Locate the cell with the specified text and output its [X, Y] center coordinate. 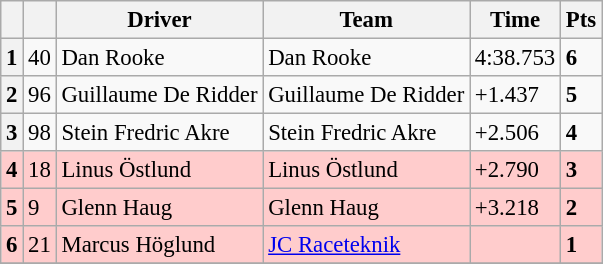
9 [40, 208]
JC Raceteknik [366, 245]
98 [40, 133]
+3.218 [516, 208]
40 [40, 58]
21 [40, 245]
+2.506 [516, 133]
18 [40, 170]
Driver [160, 20]
96 [40, 95]
Time [516, 20]
+1.437 [516, 95]
4:38.753 [516, 58]
Pts [582, 20]
+2.790 [516, 170]
Team [366, 20]
Marcus Höglund [160, 245]
